Provide the [X, Y] coordinate of the cell's center where the given text is located.  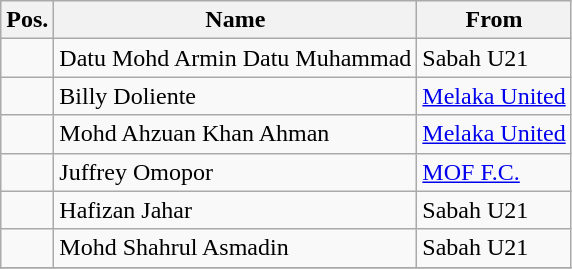
Billy Doliente [236, 96]
From [494, 20]
Datu Mohd Armin Datu Muhammad [236, 58]
MOF F.C. [494, 172]
Mohd Ahzuan Khan Ahman [236, 134]
Pos. [28, 20]
Hafizan Jahar [236, 210]
Juffrey Omopor [236, 172]
Name [236, 20]
Mohd Shahrul Asmadin [236, 248]
